From the cell containing the given text, extract its center point as (X, Y) coordinate. 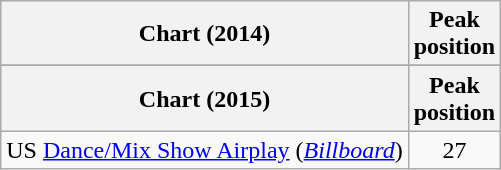
US Dance/Mix Show Airplay (Billboard) (204, 150)
27 (454, 150)
Chart (2014) (204, 34)
Chart (2015) (204, 98)
